Search for the cell housing the specified text and yield its (x, y) center coordinate. 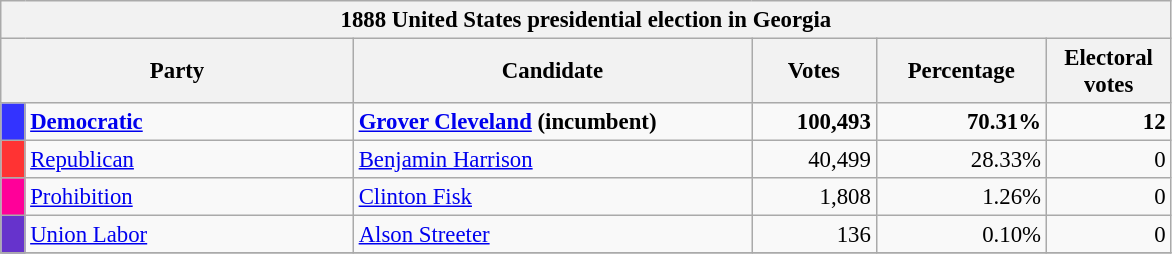
136 (814, 235)
Party (178, 72)
100,493 (814, 122)
Benjamin Harrison (552, 160)
1.26% (961, 197)
Grover Cleveland (incumbent) (552, 122)
1888 United States presidential election in Georgia (586, 20)
Electoral votes (1108, 72)
Percentage (961, 72)
Clinton Fisk (552, 197)
Prohibition (189, 197)
Votes (814, 72)
70.31% (961, 122)
Republican (189, 160)
1,808 (814, 197)
Candidate (552, 72)
0.10% (961, 235)
Alson Streeter (552, 235)
12 (1108, 122)
28.33% (961, 160)
Union Labor (189, 235)
40,499 (814, 160)
Democratic (189, 122)
